Pinpoint the cell where the given text exists, returning its (x, y) midpoint coordinate. 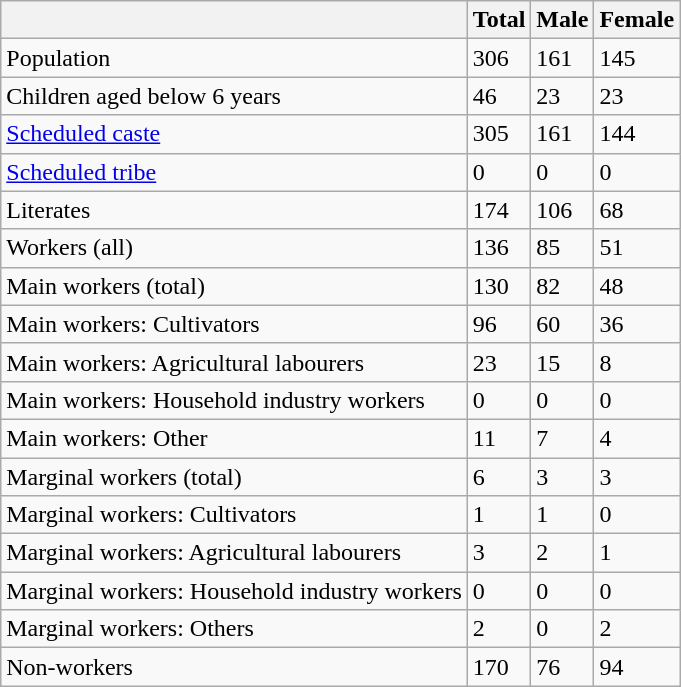
Marginal workers: Agricultural labourers (234, 553)
Workers (all) (234, 248)
305 (499, 134)
Scheduled tribe (234, 172)
106 (562, 210)
145 (637, 58)
Literates (234, 210)
94 (637, 667)
96 (499, 324)
46 (499, 96)
Population (234, 58)
15 (562, 362)
Main workers (total) (234, 286)
68 (637, 210)
170 (499, 667)
48 (637, 286)
Scheduled caste (234, 134)
136 (499, 248)
174 (499, 210)
76 (562, 667)
130 (499, 286)
60 (562, 324)
85 (562, 248)
Marginal workers: Others (234, 629)
Female (637, 20)
Marginal workers: Cultivators (234, 515)
7 (562, 438)
Total (499, 20)
Main workers: Cultivators (234, 324)
Non-workers (234, 667)
Marginal workers: Household industry workers (234, 591)
Main workers: Household industry workers (234, 400)
11 (499, 438)
8 (637, 362)
6 (499, 477)
Male (562, 20)
36 (637, 324)
51 (637, 248)
4 (637, 438)
Children aged below 6 years (234, 96)
82 (562, 286)
144 (637, 134)
Main workers: Agricultural labourers (234, 362)
306 (499, 58)
Marginal workers (total) (234, 477)
Main workers: Other (234, 438)
